Detect which cell encompasses the target text, then output its [x, y] center coordinate. 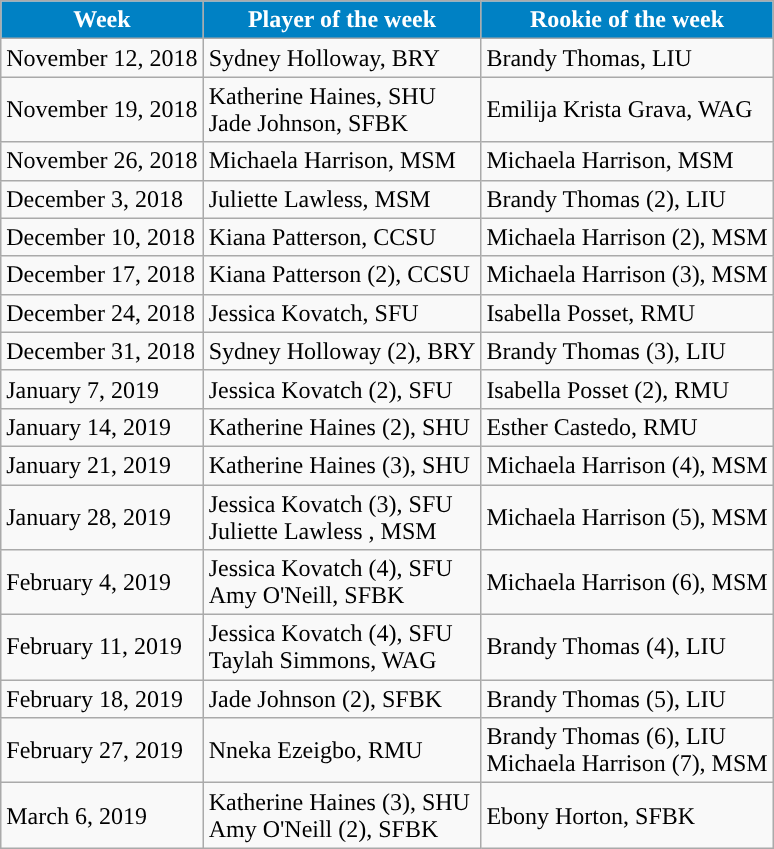
November 19, 2018 [102, 110]
December 17, 2018 [102, 275]
December 24, 2018 [102, 313]
Jade Johnson (2), SFBK [342, 699]
Brandy Thomas (6), LIU Michaela Harrison (7), MSM [627, 750]
Player of the week [342, 20]
Juliette Lawless, MSM [342, 199]
Jessica Kovatch (3), SFU Juliette Lawless , MSM [342, 516]
Kiana Patterson (2), CCSU [342, 275]
Michaela Harrison (6), MSM [627, 582]
Michaela Harrison (3), MSM [627, 275]
Brandy Thomas (5), LIU [627, 699]
Esther Castedo, RMU [627, 427]
Ebony Horton, SFBK [627, 816]
Rookie of the week [627, 20]
Jessica Kovatch (2), SFU [342, 389]
February 4, 2019 [102, 582]
February 18, 2019 [102, 699]
Katherine Haines (3), SHU [342, 465]
January 14, 2019 [102, 427]
Michaela Harrison (5), MSM [627, 516]
Isabella Posset (2), RMU [627, 389]
Jessica Kovatch (4), SFU Taylah Simmons, WAG [342, 648]
Kiana Patterson, CCSU [342, 237]
February 11, 2019 [102, 648]
November 12, 2018 [102, 58]
Brandy Thomas (2), LIU [627, 199]
December 10, 2018 [102, 237]
November 26, 2018 [102, 161]
March 6, 2019 [102, 816]
Michaela Harrison (2), MSM [627, 237]
Katherine Haines, SHU Jade Johnson, SFBK [342, 110]
Week [102, 20]
Emilija Krista Grava, WAG [627, 110]
January 21, 2019 [102, 465]
Jessica Kovatch (4), SFU Amy O'Neill, SFBK [342, 582]
Sydney Holloway, BRY [342, 58]
Isabella Posset, RMU [627, 313]
December 31, 2018 [102, 351]
Michaela Harrison (4), MSM [627, 465]
Brandy Thomas, LIU [627, 58]
Brandy Thomas (3), LIU [627, 351]
December 3, 2018 [102, 199]
Brandy Thomas (4), LIU [627, 648]
Katherine Haines (2), SHU [342, 427]
February 27, 2019 [102, 750]
Katherine Haines (3), SHU Amy O'Neill (2), SFBK [342, 816]
January 7, 2019 [102, 389]
Nneka Ezeigbo, RMU [342, 750]
Jessica Kovatch, SFU [342, 313]
Sydney Holloway (2), BRY [342, 351]
January 28, 2019 [102, 516]
